Search for the cell housing the specified text and yield its [x, y] center coordinate. 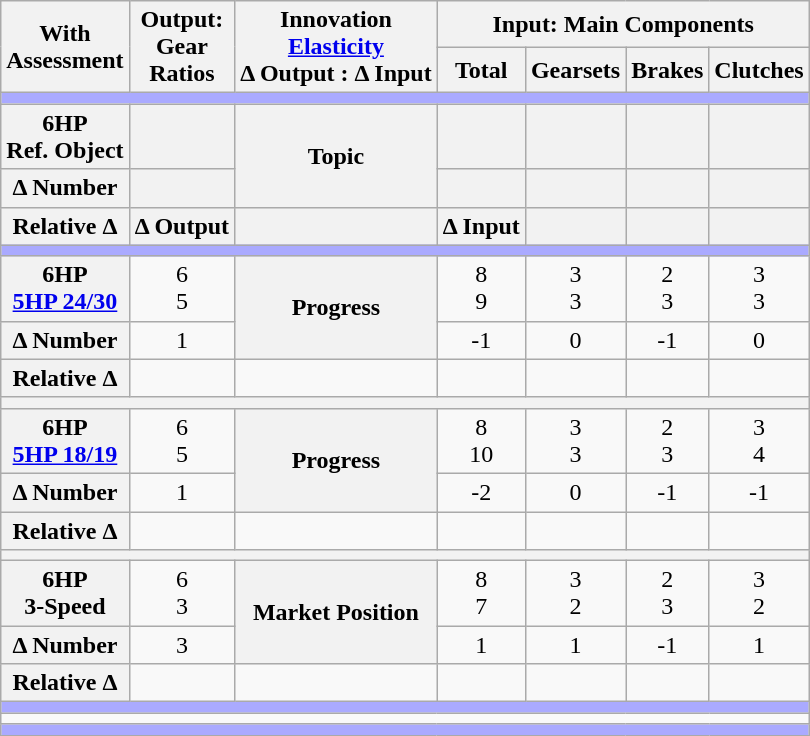
63 [182, 594]
Δ Output [182, 226]
-2 [481, 492]
Topic [336, 156]
89 [481, 288]
WithAssessment [65, 47]
34 [759, 440]
6HP3-Speed [65, 594]
6HP5HP 18/19 [65, 440]
InnovationElasticityΔ Output : Δ Input [336, 47]
87 [481, 594]
6HPRef. Object [65, 136]
Input: Main Components [623, 24]
Clutches [759, 70]
810 [481, 440]
Gearsets [575, 70]
Total [481, 70]
Market Position [336, 612]
3 [182, 645]
Δ Input [481, 226]
Brakes [668, 70]
6HP5HP 24/30 [65, 288]
Output:GearRatios [182, 47]
